Find where the given text appears and provide that cell's center as (x, y) coordinate. 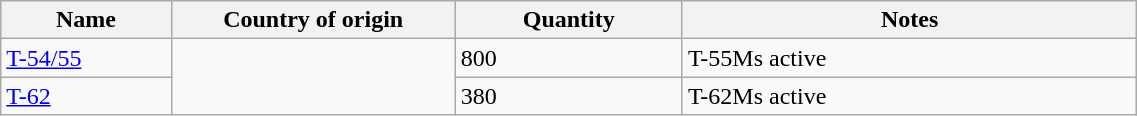
T-55Ms active (909, 58)
Name (86, 20)
T-54/55 (86, 58)
Notes (909, 20)
Quantity (568, 20)
800 (568, 58)
T-62Ms active (909, 96)
Country of origin (313, 20)
380 (568, 96)
T-62 (86, 96)
